Find where the given text appears and provide that cell's center as [x, y] coordinate. 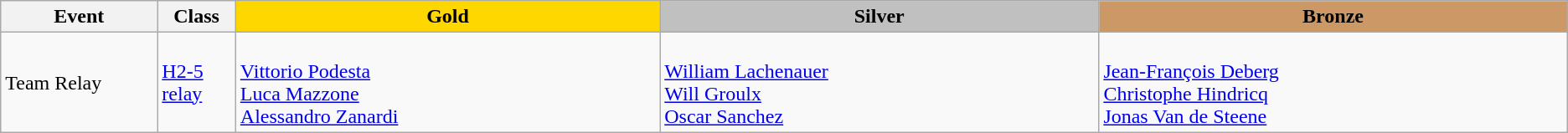
Event [79, 17]
Bronze [1333, 17]
Jean-François DebergChristophe HindricqJonas Van de Steene [1333, 82]
Class [197, 17]
William LachenauerWill GroulxOscar Sanchez [879, 82]
Gold [447, 17]
Vittorio PodestaLuca MazzoneAlessandro Zanardi [447, 82]
H2-5 relay [197, 82]
Silver [879, 17]
Team Relay [79, 82]
